Search for the cell housing the specified text and yield its [X, Y] center coordinate. 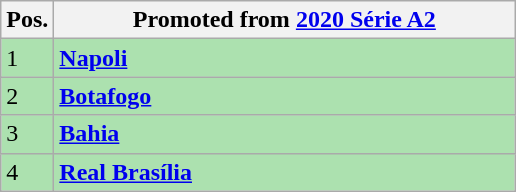
Real Brasília [284, 172]
3 [28, 134]
1 [28, 58]
Promoted from 2020 Série A2 [284, 20]
Napoli [284, 58]
Bahia [284, 134]
Botafogo [284, 96]
2 [28, 96]
4 [28, 172]
Pos. [28, 20]
